Determine the (x, y) coordinate at the center of the cell enclosing the given text.  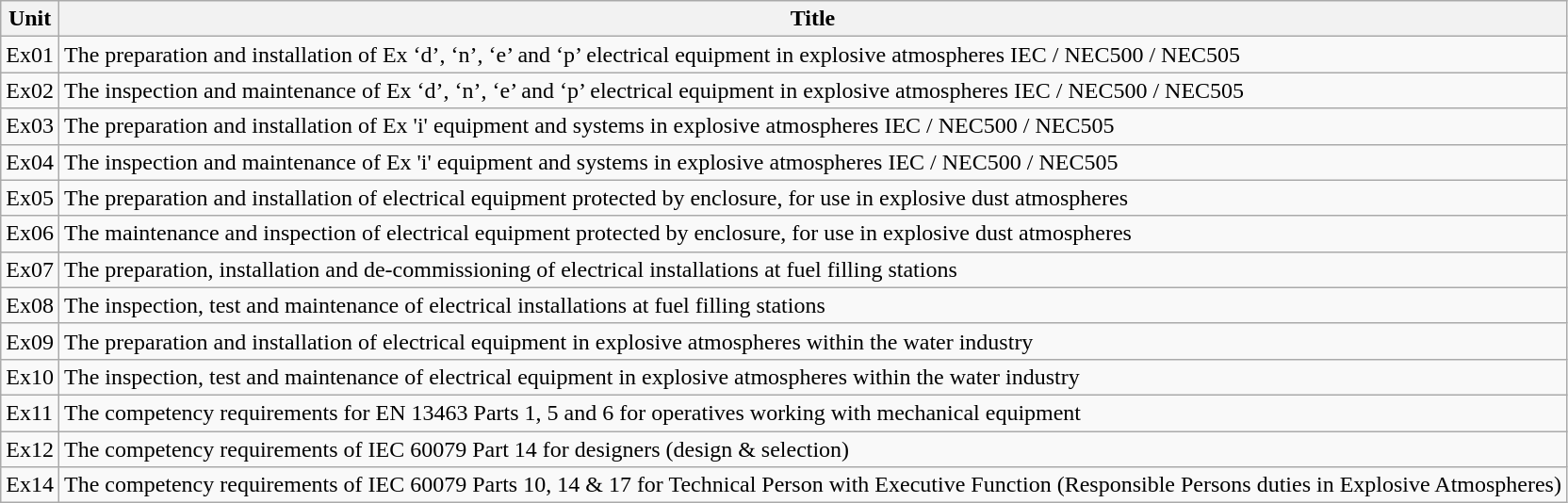
Ex06 (30, 234)
The inspection, test and maintenance of electrical installations at fuel filling stations (812, 305)
The preparation and installation of Ex ‘d’, ‘n’, ‘e’ and ‘p’ electrical equipment in explosive atmospheres IEC / NEC500 / NEC505 (812, 55)
Ex14 (30, 485)
The maintenance and inspection of electrical equipment protected by enclosure, for use in explosive dust atmospheres (812, 234)
Ex10 (30, 377)
Unit (30, 19)
Ex08 (30, 305)
Ex04 (30, 162)
The inspection, test and maintenance of electrical equipment in explosive atmospheres within the water industry (812, 377)
The inspection and maintenance of Ex ‘d’, ‘n’, ‘e’ and ‘p’ electrical equipment in explosive atmospheres IEC / NEC500 / NEC505 (812, 90)
Ex07 (30, 269)
Ex09 (30, 341)
The competency requirements for EN 13463 Parts 1, 5 and 6 for operatives working with mechanical equipment (812, 413)
Ex11 (30, 413)
Ex05 (30, 198)
Ex02 (30, 90)
Title (812, 19)
The preparation and installation of Ex 'i' equipment and systems in explosive atmospheres IEC / NEC500 / NEC505 (812, 126)
The preparation and installation of electrical equipment protected by enclosure, for use in explosive dust atmospheres (812, 198)
Ex12 (30, 449)
The preparation and installation of electrical equipment in explosive atmospheres within the water industry (812, 341)
The competency requirements of IEC 60079 Part 14 for designers (design & selection) (812, 449)
The preparation, installation and de-commissioning of electrical installations at fuel filling stations (812, 269)
Ex03 (30, 126)
Ex01 (30, 55)
The inspection and maintenance of Ex 'i' equipment and systems in explosive atmospheres IEC / NEC500 / NEC505 (812, 162)
